Scan for the cell matching the given text and deliver its [x, y] coordinate at center. 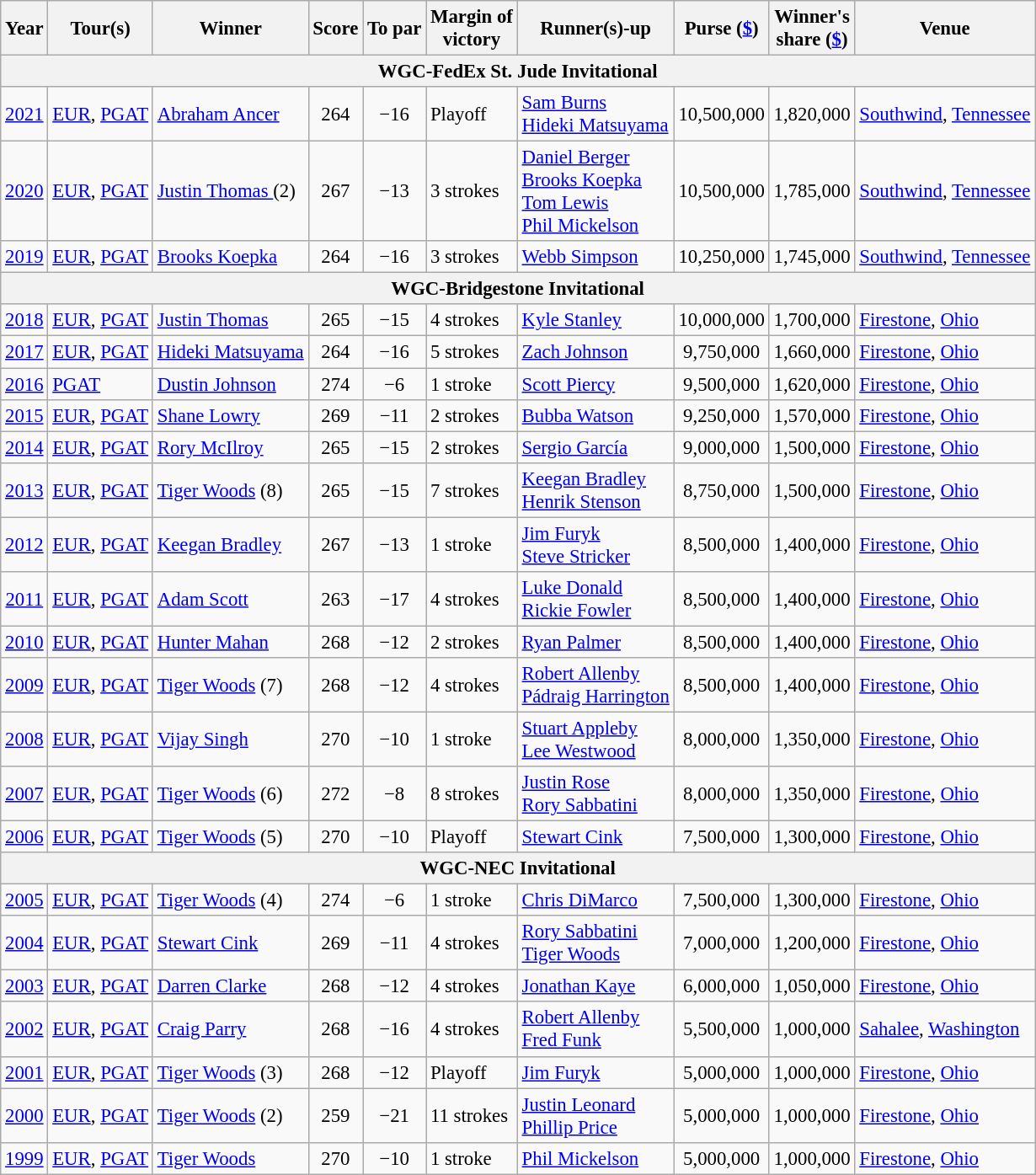
1,820,000 [812, 115]
Tiger Woods (8) [231, 490]
Sergio García [595, 447]
2004 [24, 943]
9,750,000 [721, 352]
2007 [24, 793]
Winner'sshare ($) [812, 29]
Brooks Koepka [231, 257]
Purse ($) [721, 29]
8,750,000 [721, 490]
Vijay Singh [231, 740]
2015 [24, 415]
Robert Allenby Fred Funk [595, 1029]
Tiger Woods (6) [231, 793]
Phil Mickelson [595, 1158]
−17 [394, 600]
−21 [394, 1115]
Abraham Ancer [231, 115]
Tour(s) [101, 29]
Justin Rose Rory Sabbatini [595, 793]
Dustin Johnson [231, 384]
6,000,000 [721, 986]
Stuart Appleby Lee Westwood [595, 740]
1,050,000 [812, 986]
2012 [24, 544]
9,500,000 [721, 384]
2008 [24, 740]
Adam Scott [231, 600]
11 strokes [472, 1115]
Zach Johnson [595, 352]
2006 [24, 837]
2020 [24, 192]
WGC-NEC Invitational [518, 868]
1,785,000 [812, 192]
−8 [394, 793]
1,700,000 [812, 321]
2001 [24, 1072]
Runner(s)-up [595, 29]
WGC-Bridgestone Invitational [518, 289]
2017 [24, 352]
Jonathan Kaye [595, 986]
Keegan Bradley [231, 544]
1,570,000 [812, 415]
Jim Furyk [595, 1072]
Craig Parry [231, 1029]
Webb Simpson [595, 257]
8 strokes [472, 793]
2009 [24, 686]
2021 [24, 115]
9,000,000 [721, 447]
263 [335, 600]
2003 [24, 986]
Venue [945, 29]
Tiger Woods (7) [231, 686]
2005 [24, 900]
Margin ofvictory [472, 29]
Daniel Berger Brooks Koepka Tom Lewis Phil Mickelson [595, 192]
Sahalee, Washington [945, 1029]
Jim Furyk Steve Stricker [595, 544]
10,250,000 [721, 257]
272 [335, 793]
Winner [231, 29]
2010 [24, 642]
2002 [24, 1029]
Scott Piercy [595, 384]
1999 [24, 1158]
Rory McIlroy [231, 447]
WGC-FedEx St. Jude Invitational [518, 72]
Tiger Woods (3) [231, 1072]
2013 [24, 490]
Kyle Stanley [595, 321]
259 [335, 1115]
5 strokes [472, 352]
Year [24, 29]
Sam Burns Hideki Matsuyama [595, 115]
10,000,000 [721, 321]
Rory Sabbatini Tiger Woods [595, 943]
1,620,000 [812, 384]
Tiger Woods (5) [231, 837]
7 strokes [472, 490]
7,000,000 [721, 943]
Score [335, 29]
Tiger Woods (2) [231, 1115]
9,250,000 [721, 415]
Tiger Woods (4) [231, 900]
Hunter Mahan [231, 642]
To par [394, 29]
2011 [24, 600]
2014 [24, 447]
Luke Donald Rickie Fowler [595, 600]
2016 [24, 384]
Ryan Palmer [595, 642]
5,500,000 [721, 1029]
Shane Lowry [231, 415]
Chris DiMarco [595, 900]
1,200,000 [812, 943]
2000 [24, 1115]
Tiger Woods [231, 1158]
PGAT [101, 384]
Justin Thomas [231, 321]
2018 [24, 321]
1,660,000 [812, 352]
Darren Clarke [231, 986]
Keegan Bradley Henrik Stenson [595, 490]
Robert Allenby Pádraig Harrington [595, 686]
Hideki Matsuyama [231, 352]
1,745,000 [812, 257]
Justin Thomas (2) [231, 192]
2019 [24, 257]
Bubba Watson [595, 415]
Justin Leonard Phillip Price [595, 1115]
